Return (x, y) of the center of cell containing provided text 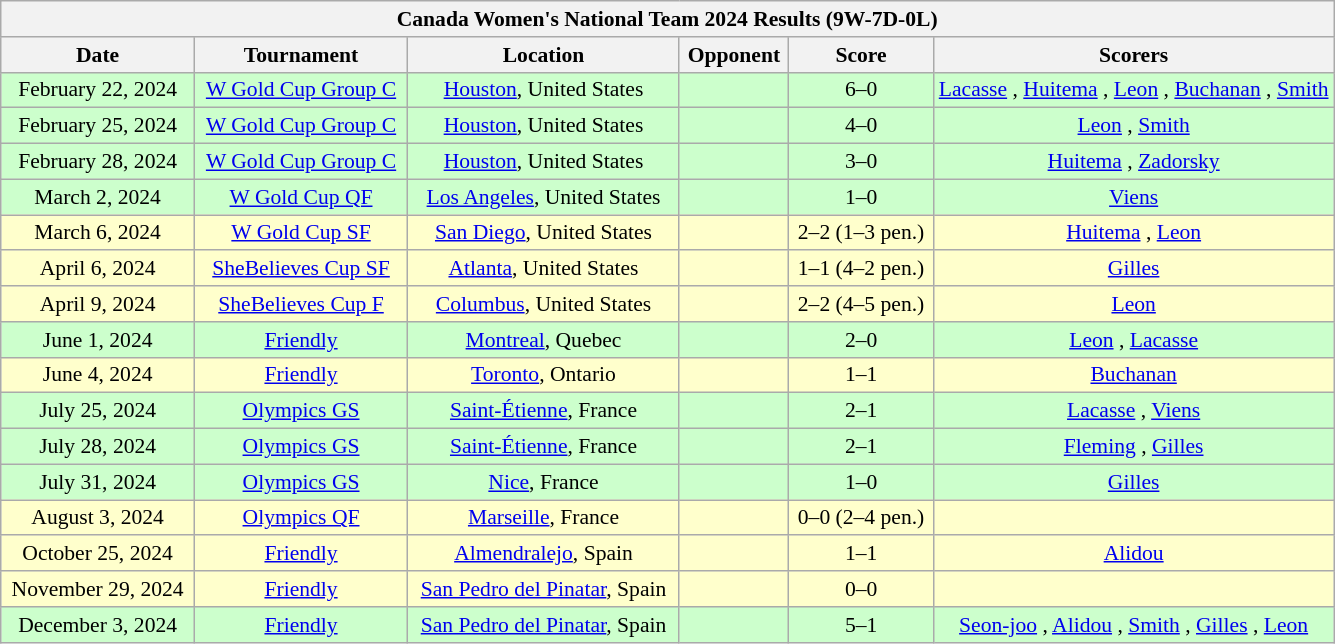
Atlanta, United States (544, 269)
2–2 (4–5 pen.) (860, 304)
Huitema , Zadorsky (1134, 162)
Viens (1134, 197)
Toronto, Ontario (544, 375)
Buchanan (1134, 375)
Columbus, United States (544, 304)
March 2, 2024 (98, 197)
Score (860, 55)
February 28, 2024 (98, 162)
6–0 (860, 90)
Marseille, France (544, 518)
June 1, 2024 (98, 340)
Lacasse , Huitema , Leon , Buchanan , Smith (1134, 90)
Canada Women's National Team 2024 Results (9W-7D-0L) (668, 19)
February 22, 2024 (98, 90)
SheBelieves Cup F (300, 304)
July 25, 2024 (98, 411)
3–0 (860, 162)
W Gold Cup QF (300, 197)
Seon-joo , Alidou , Smith , Gilles , Leon (1134, 625)
1–1 (4–2 pen.) (860, 269)
Opponent (734, 55)
Almendralejo, Spain (544, 554)
Leon (1134, 304)
April 9, 2024 (98, 304)
Leon , Smith (1134, 126)
4–0 (860, 126)
Huitema , Leon (1134, 233)
Tournament (300, 55)
Fleming , Gilles (1134, 447)
5–1 (860, 625)
Location (544, 55)
Leon , Lacasse (1134, 340)
SheBelieves Cup SF (300, 269)
Nice, France (544, 482)
July 31, 2024 (98, 482)
Alidou (1134, 554)
San Diego, United States (544, 233)
Montreal, Quebec (544, 340)
0–0 (2–4 pen.) (860, 518)
November 29, 2024 (98, 589)
October 25, 2024 (98, 554)
Date (98, 55)
2–2 (1–3 pen.) (860, 233)
February 25, 2024 (98, 126)
March 6, 2024 (98, 233)
Lacasse , Viens (1134, 411)
Scorers (1134, 55)
Los Angeles, United States (544, 197)
Olympics QF (300, 518)
August 3, 2024 (98, 518)
June 4, 2024 (98, 375)
W Gold Cup SF (300, 233)
April 6, 2024 (98, 269)
December 3, 2024 (98, 625)
July 28, 2024 (98, 447)
0–0 (860, 589)
2–0 (860, 340)
